Provide the (x, y) coordinate of the cell's center where the given text is located.  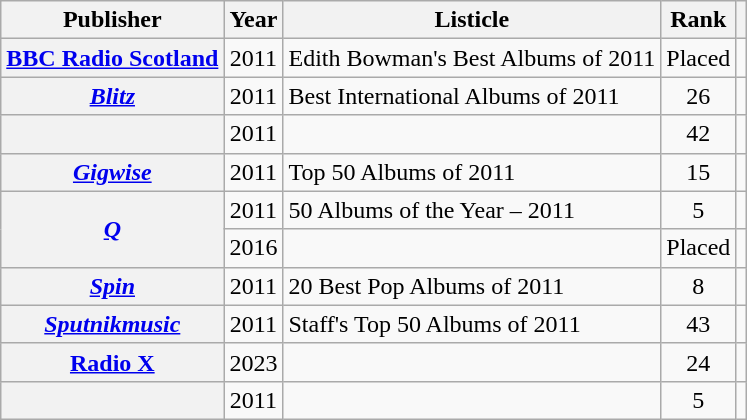
Edith Bowman's Best Albums of 2011 (472, 58)
Gigwise (112, 172)
Top 50 Albums of 2011 (472, 172)
42 (698, 134)
2023 (254, 362)
20 Best Pop Albums of 2011 (472, 286)
15 (698, 172)
Publisher (112, 20)
Blitz (112, 96)
43 (698, 324)
Listicle (472, 20)
50 Albums of the Year – 2011 (472, 210)
8 (698, 286)
Radio X (112, 362)
Rank (698, 20)
Best International Albums of 2011 (472, 96)
Spin (112, 286)
BBC Radio Scotland (112, 58)
2016 (254, 248)
26 (698, 96)
Staff's Top 50 Albums of 2011 (472, 324)
24 (698, 362)
Q (112, 229)
Year (254, 20)
Sputnikmusic (112, 324)
